Scan for the cell matching the given text and deliver its [X, Y] coordinate at center. 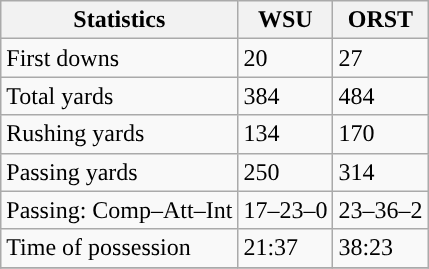
20 [286, 58]
314 [380, 172]
38:23 [380, 248]
First downs [120, 58]
WSU [286, 20]
250 [286, 172]
384 [286, 96]
134 [286, 134]
23–36–2 [380, 210]
27 [380, 58]
21:37 [286, 248]
Passing yards [120, 172]
Rushing yards [120, 134]
ORST [380, 20]
Statistics [120, 20]
170 [380, 134]
Passing: Comp–Att–Int [120, 210]
Time of possession [120, 248]
Total yards [120, 96]
484 [380, 96]
17–23–0 [286, 210]
